Output the [X, Y] coordinate of the center of the cell containing the given text.  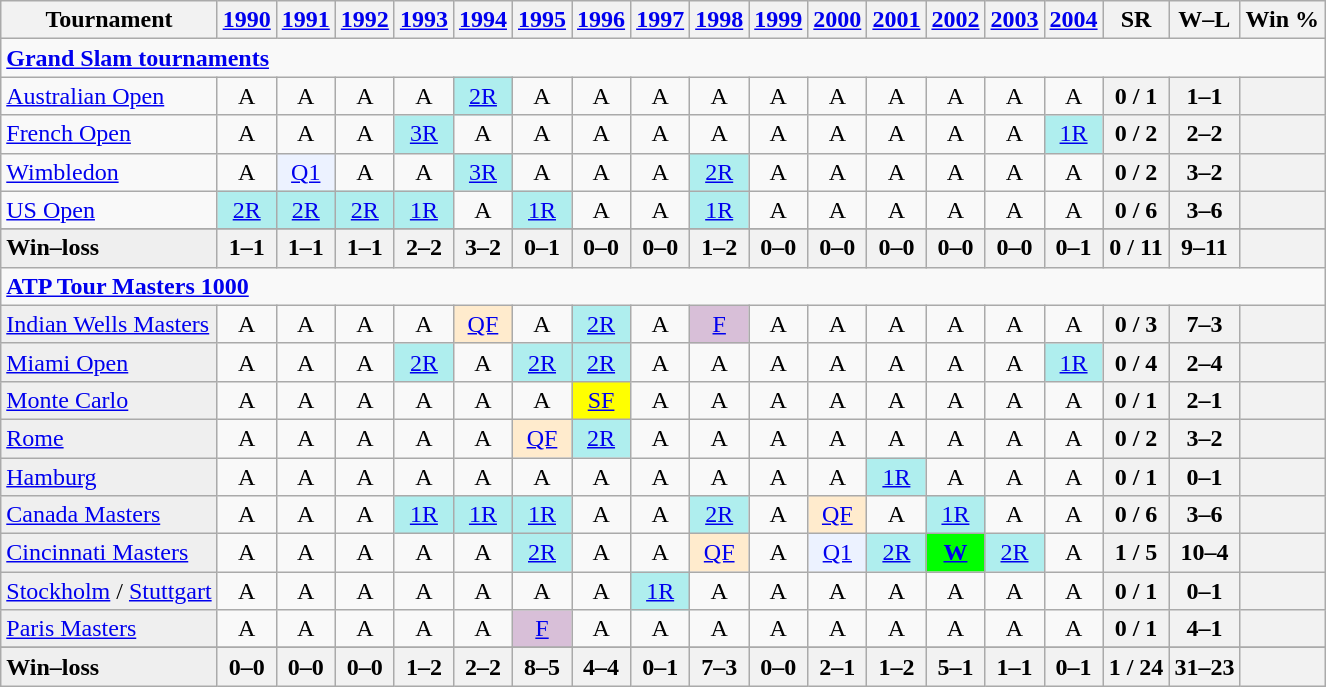
Miami Open [109, 362]
US Open [109, 210]
1999 [778, 20]
1 / 5 [1136, 553]
4–1 [1204, 629]
1994 [482, 20]
10–4 [1204, 553]
1 / 24 [1136, 667]
SF [602, 400]
2001 [896, 20]
Stockholm / Stuttgart [109, 591]
1998 [720, 20]
Rome [109, 438]
1991 [306, 20]
2002 [956, 20]
SR [1136, 20]
31–23 [1204, 667]
Wimbledon [109, 172]
Grand Slam tournaments [663, 58]
Cincinnati Masters [109, 553]
1992 [364, 20]
4–4 [602, 667]
Hamburg [109, 477]
French Open [109, 134]
W [956, 553]
1993 [424, 20]
0 / 4 [1136, 362]
Monte Carlo [109, 400]
0 / 11 [1136, 248]
2000 [838, 20]
Indian Wells Masters [109, 324]
1995 [542, 20]
2003 [1014, 20]
8–5 [542, 667]
0 / 3 [1136, 324]
W–L [1204, 20]
5–1 [956, 667]
2004 [1074, 20]
1997 [660, 20]
1990 [246, 20]
ATP Tour Masters 1000 [663, 286]
Tournament [109, 20]
Canada Masters [109, 515]
2–4 [1204, 362]
Paris Masters [109, 629]
Australian Open [109, 96]
Win % [1282, 20]
1996 [602, 20]
9–11 [1204, 248]
